Pinpoint the cell where the given text exists, returning its (x, y) midpoint coordinate. 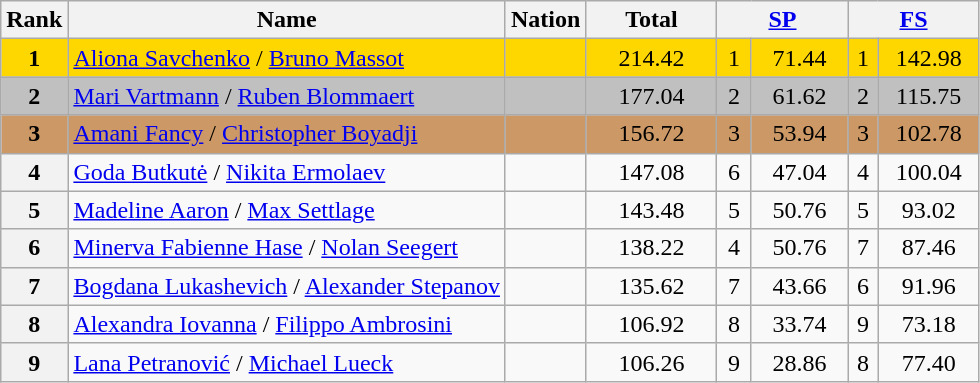
115.75 (928, 96)
FS (914, 20)
143.48 (652, 210)
138.22 (652, 248)
Goda Butkutė / Nikita Ermolaev (287, 172)
102.78 (928, 134)
77.40 (928, 362)
87.46 (928, 248)
47.04 (800, 172)
SP (782, 20)
Amani Fancy / Christopher Boyadji (287, 134)
53.94 (800, 134)
33.74 (800, 324)
Bogdana Lukashevich / Alexander Stepanov (287, 286)
61.62 (800, 96)
Minerva Fabienne Hase / Nolan Seegert (287, 248)
Aliona Savchenko / Bruno Massot (287, 58)
91.96 (928, 286)
214.42 (652, 58)
Name (287, 20)
177.04 (652, 96)
142.98 (928, 58)
73.18 (928, 324)
156.72 (652, 134)
100.04 (928, 172)
135.62 (652, 286)
Alexandra Iovanna / Filippo Ambrosini (287, 324)
Total (652, 20)
Nation (545, 20)
106.92 (652, 324)
Lana Petranović / Michael Lueck (287, 362)
43.66 (800, 286)
Rank (34, 20)
106.26 (652, 362)
Madeline Aaron / Max Settlage (287, 210)
93.02 (928, 210)
71.44 (800, 58)
28.86 (800, 362)
Mari Vartmann / Ruben Blommaert (287, 96)
147.08 (652, 172)
